Provide the (x, y) coordinate of the cell's center where the given text is located.  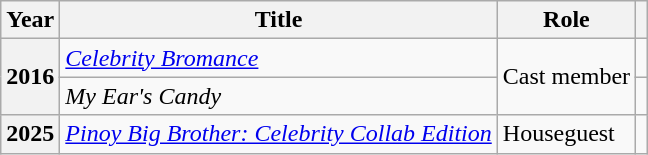
Title (278, 20)
2025 (30, 134)
Houseguest (566, 134)
Role (566, 20)
2016 (30, 77)
Celebrity Bromance (278, 58)
Pinoy Big Brother: Celebrity Collab Edition (278, 134)
Year (30, 20)
My Ear's Candy (278, 96)
Cast member (566, 77)
